Capture the cell that displays the provided text and extract its [X, Y] central coordinate. 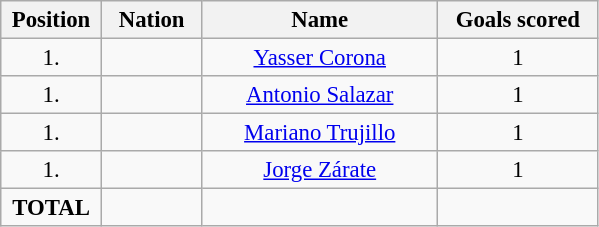
Goals scored [518, 20]
Nation [152, 20]
Antonio Salazar [320, 95]
Position [52, 20]
TOTAL [52, 208]
Mariano Trujillo [320, 133]
Name [320, 20]
Jorge Zárate [320, 170]
Yasser Corona [320, 58]
